Extract the (X, Y) coordinate from the center of the cell holding the provided text.  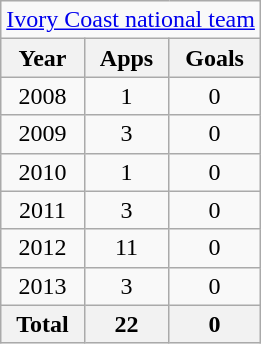
2010 (42, 172)
11 (126, 248)
2012 (42, 248)
Apps (126, 58)
22 (126, 324)
2009 (42, 134)
2011 (42, 210)
2013 (42, 286)
Year (42, 58)
Total (42, 324)
Goals (215, 58)
Ivory Coast national team (131, 20)
2008 (42, 96)
